Determine the (X, Y) coordinate at the center of the cell enclosing the given text.  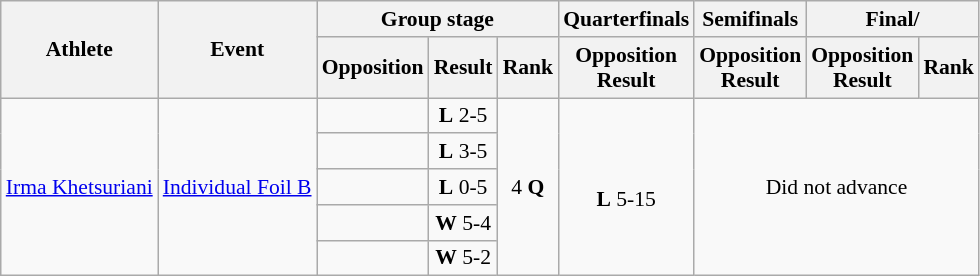
L 0-5 (464, 187)
Group stage (438, 19)
Individual Foil B (238, 187)
W 5-2 (464, 258)
W 5-4 (464, 223)
4 Q (528, 187)
Quarterfinals (626, 19)
Event (238, 50)
Result (464, 68)
Irma Khetsuriani (80, 187)
Final/ (892, 19)
L 3-5 (464, 152)
Opposition (373, 68)
Semifinals (750, 19)
L 5-15 (626, 187)
Did not advance (836, 187)
L 2-5 (464, 116)
Athlete (80, 50)
